Find where the given text appears and provide that cell's center as [X, Y] coordinate. 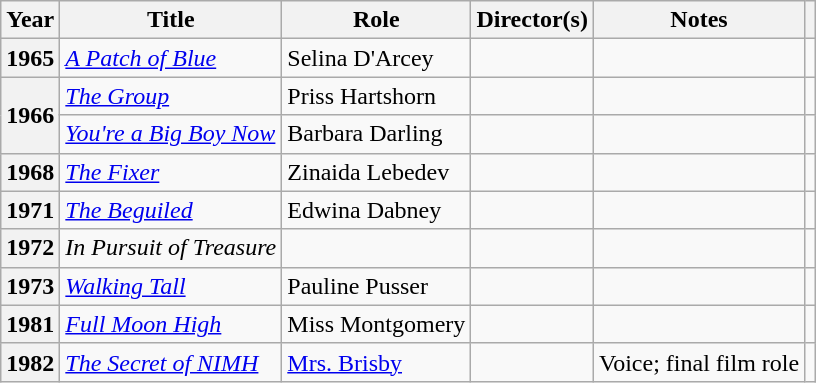
Edwina Dabney [376, 210]
1982 [30, 362]
Mrs. Brisby [376, 362]
1972 [30, 248]
The Group [171, 96]
1965 [30, 58]
Full Moon High [171, 324]
Voice; final film role [698, 362]
Year [30, 20]
You're a Big Boy Now [171, 134]
The Fixer [171, 172]
Miss Montgomery [376, 324]
The Beguiled [171, 210]
1966 [30, 115]
In Pursuit of Treasure [171, 248]
1981 [30, 324]
Walking Tall [171, 286]
1971 [30, 210]
Barbara Darling [376, 134]
The Secret of NIMH [171, 362]
Role [376, 20]
Director(s) [532, 20]
Zinaida Lebedev [376, 172]
1973 [30, 286]
Notes [698, 20]
Selina D'Arcey [376, 58]
1968 [30, 172]
Priss Hartshorn [376, 96]
Pauline Pusser [376, 286]
A Patch of Blue [171, 58]
Title [171, 20]
